Detect which cell encompasses the target text, then output its (x, y) center coordinate. 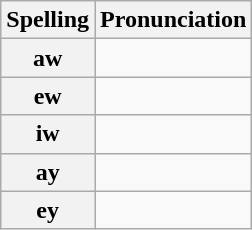
iw (48, 134)
ey (48, 210)
Pronunciation (174, 20)
Spelling (48, 20)
ew (48, 96)
ay (48, 172)
aw (48, 58)
